Locate the cell with the specified text and output its [X, Y] center coordinate. 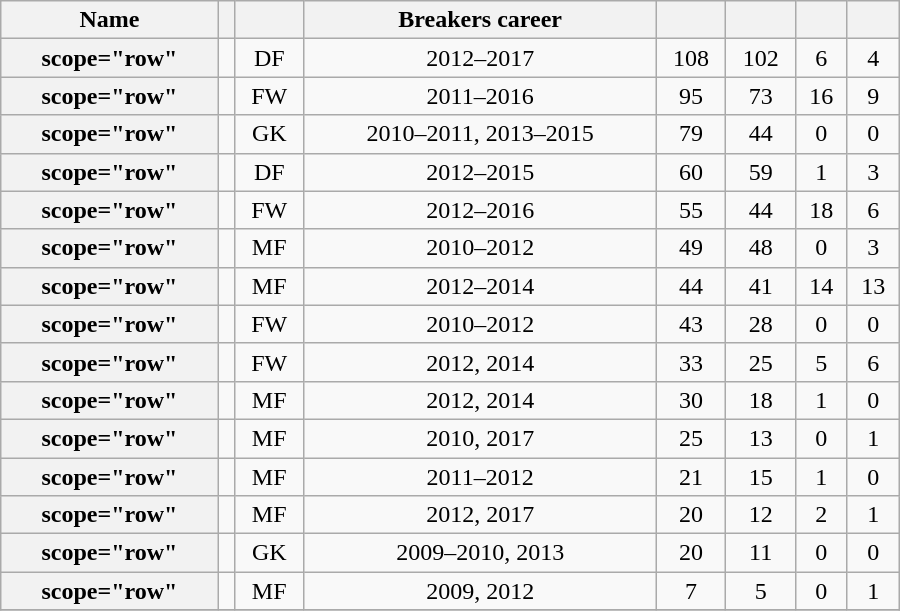
60 [691, 172]
33 [691, 362]
49 [691, 248]
9 [873, 96]
41 [761, 286]
2011–2012 [480, 477]
4 [873, 58]
11 [761, 553]
28 [761, 324]
2011–2016 [480, 96]
43 [691, 324]
7 [691, 591]
79 [691, 134]
14 [821, 286]
21 [691, 477]
2012–2015 [480, 172]
2009–2010, 2013 [480, 553]
55 [691, 210]
2012, 2017 [480, 515]
2010, 2017 [480, 438]
2010–2011, 2013–2015 [480, 134]
16 [821, 96]
Breakers career [480, 20]
102 [761, 58]
2012–2016 [480, 210]
2009, 2012 [480, 591]
48 [761, 248]
30 [691, 400]
15 [761, 477]
73 [761, 96]
2012–2017 [480, 58]
108 [691, 58]
12 [761, 515]
Name [110, 20]
59 [761, 172]
95 [691, 96]
2012–2014 [480, 286]
2 [821, 515]
